Search for the cell housing the specified text and yield its (x, y) center coordinate. 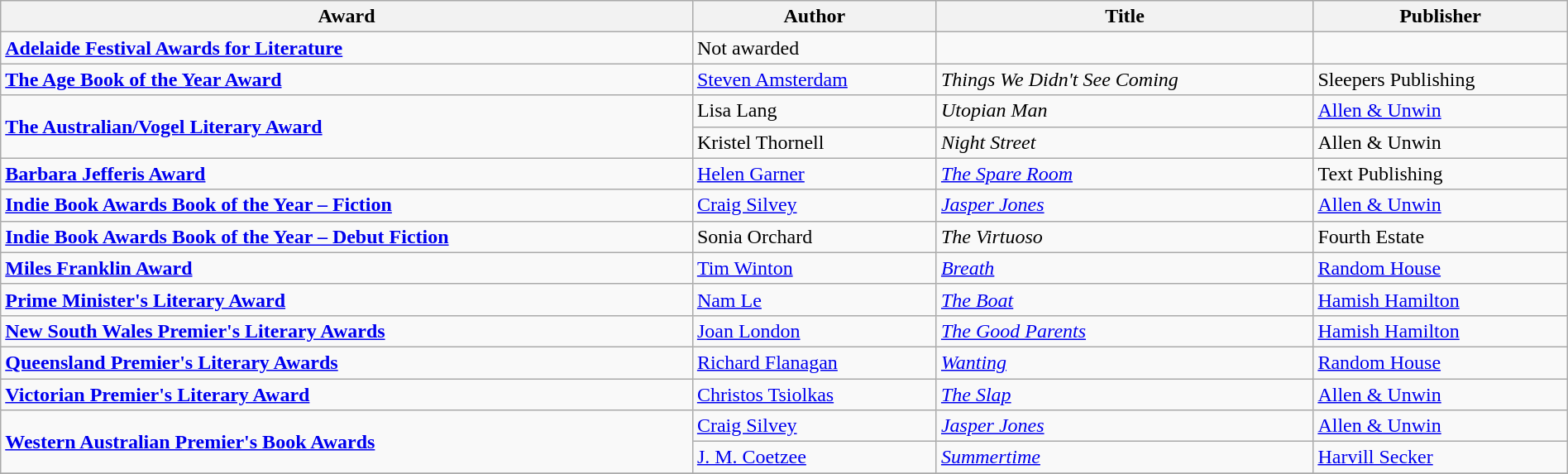
Queensland Premier's Literary Awards (347, 362)
Helen Garner (814, 174)
Christos Tsiolkas (814, 395)
The Age Book of the Year Award (347, 79)
Utopian Man (1125, 111)
Lisa Lang (814, 111)
The Slap (1125, 395)
Miles Franklin Award (347, 268)
Sleepers Publishing (1441, 79)
Indie Book Awards Book of the Year – Debut Fiction (347, 237)
The Good Parents (1125, 331)
Text Publishing (1441, 174)
Western Australian Premier's Book Awards (347, 442)
Breath (1125, 268)
The Virtuoso (1125, 237)
New South Wales Premier's Literary Awards (347, 331)
Harvill Secker (1441, 457)
Author (814, 17)
Prime Minister's Literary Award (347, 299)
The Australian/Vogel Literary Award (347, 127)
Victorian Premier's Literary Award (347, 395)
Award (347, 17)
Steven Amsterdam (814, 79)
Joan London (814, 331)
The Spare Room (1125, 174)
Publisher (1441, 17)
Wanting (1125, 362)
J. M. Coetzee (814, 457)
Richard Flanagan (814, 362)
Adelaide Festival Awards for Literature (347, 48)
Not awarded (814, 48)
The Boat (1125, 299)
Barbara Jefferis Award (347, 174)
Indie Book Awards Book of the Year – Fiction (347, 205)
Night Street (1125, 142)
Sonia Orchard (814, 237)
Title (1125, 17)
Summertime (1125, 457)
Things We Didn't See Coming (1125, 79)
Nam Le (814, 299)
Tim Winton (814, 268)
Kristel Thornell (814, 142)
Fourth Estate (1441, 237)
